Extract the (X, Y) coordinate from the center of the cell holding the provided text.  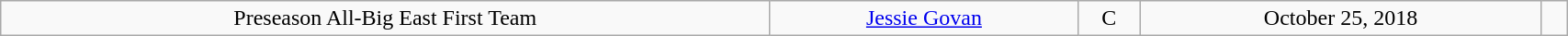
Jessie Govan (924, 18)
Preseason All-Big East First Team (386, 18)
C (1109, 18)
October 25, 2018 (1341, 18)
